Pinpoint the cell where the given text exists, returning its (X, Y) midpoint coordinate. 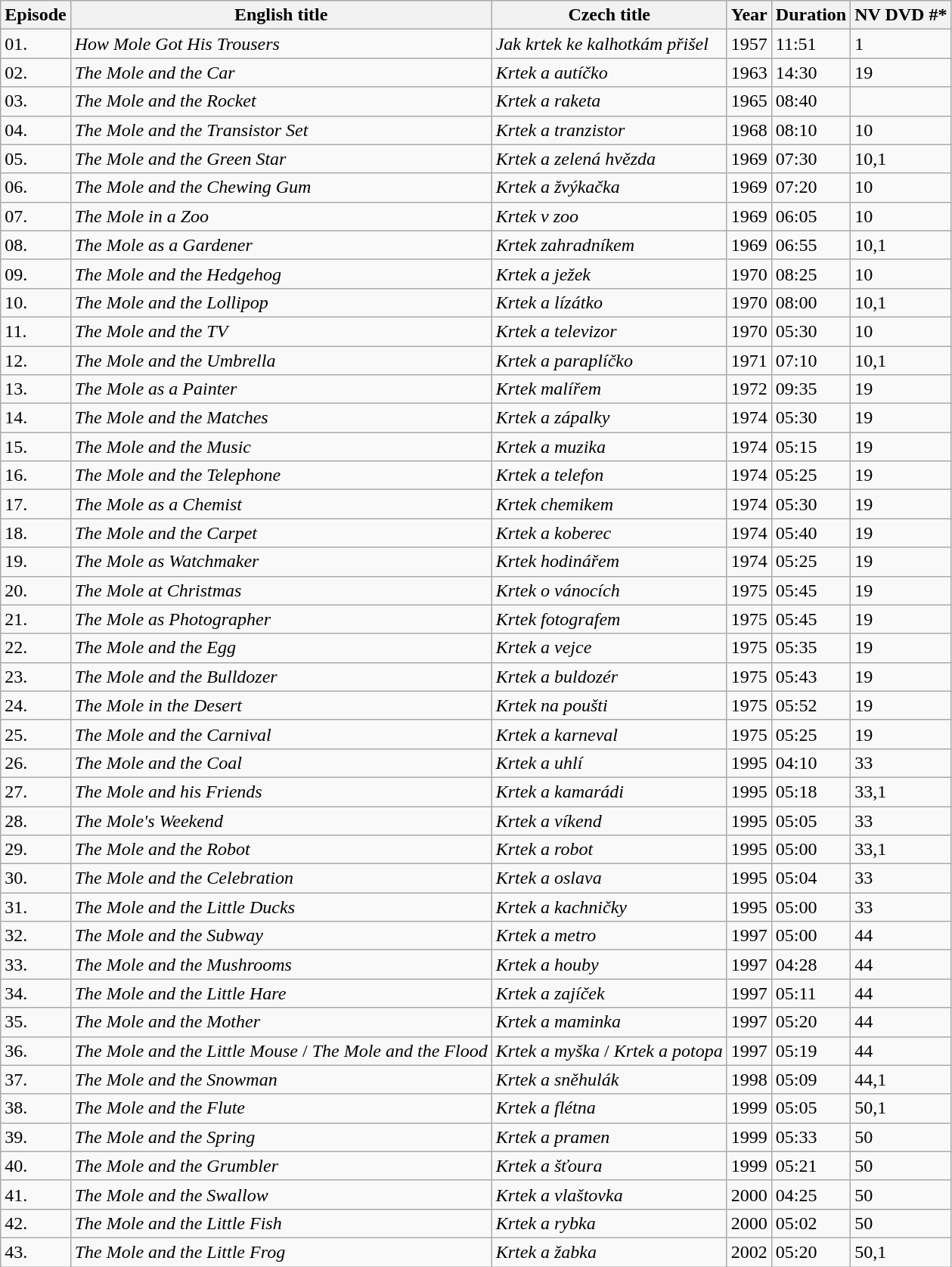
Krtek a autíčko (609, 73)
05:11 (811, 993)
16. (36, 476)
13. (36, 389)
Krtek a ježek (609, 274)
28. (36, 820)
The Mole and the Lollipop (281, 302)
38. (36, 1108)
The Mole at Christmas (281, 590)
Krtek a buldozér (609, 677)
Krtek a televizor (609, 331)
05:15 (811, 447)
Episode (36, 15)
Krtek a vlaštovka (609, 1194)
05:09 (811, 1080)
1957 (749, 44)
Czech title (609, 15)
The Mole and the Egg (281, 648)
Krtek a víkend (609, 820)
Krtek a houby (609, 965)
Krtek na poušti (609, 705)
The Mole and the Transistor Set (281, 130)
36. (36, 1051)
Krtek o vánocích (609, 590)
04. (36, 130)
The Mole in the Desert (281, 705)
35. (36, 1022)
22. (36, 648)
10. (36, 302)
The Mole and the Carnival (281, 734)
The Mole and his Friends (281, 791)
08:25 (811, 274)
The Mole and the Little Hare (281, 993)
The Mole as a Painter (281, 389)
The Mole and the Coal (281, 763)
The Mole and the Car (281, 73)
The Mole's Weekend (281, 820)
Krtek v zoo (609, 216)
09:35 (811, 389)
40. (36, 1166)
Krtek a paraplíčko (609, 361)
Krtek a muzika (609, 447)
Krtek a zajíček (609, 993)
Year (749, 15)
02. (36, 73)
39. (36, 1137)
33. (36, 965)
18. (36, 533)
The Mole and the Celebration (281, 878)
43. (36, 1252)
05. (36, 159)
1963 (749, 73)
The Mole and the Little Ducks (281, 907)
1968 (749, 130)
The Mole and the Snowman (281, 1080)
29. (36, 850)
The Mole and the Chewing Gum (281, 187)
Krtek a robot (609, 850)
NV DVD #* (901, 15)
05:02 (811, 1223)
25. (36, 734)
The Mole and the Little Mouse / The Mole and the Flood (281, 1051)
Krtek a sněhulák (609, 1080)
05:43 (811, 677)
Krtek a koberec (609, 533)
Krtek a telefon (609, 476)
34. (36, 993)
31. (36, 907)
The Mole and the Carpet (281, 533)
Krtek malířem (609, 389)
Krtek a pramen (609, 1137)
The Mole and the TV (281, 331)
06:05 (811, 216)
08:00 (811, 302)
07. (36, 216)
Krtek a flétna (609, 1108)
08:40 (811, 101)
The Mole and the Bulldozer (281, 677)
24. (36, 705)
1998 (749, 1080)
42. (36, 1223)
03. (36, 101)
Krtek a maminka (609, 1022)
07:30 (811, 159)
32. (36, 936)
1 (901, 44)
05:21 (811, 1166)
27. (36, 791)
The Mole and the Mother (281, 1022)
The Mole and the Flute (281, 1108)
The Mole and the Telephone (281, 476)
12. (36, 361)
The Mole and the Spring (281, 1137)
The Mole and the Robot (281, 850)
06. (36, 187)
37. (36, 1080)
26. (36, 763)
Krtek a žvýkačka (609, 187)
The Mole and the Matches (281, 418)
The Mole and the Little Frog (281, 1252)
05:35 (811, 648)
Krtek a karneval (609, 734)
Krtek a šťoura (609, 1166)
04:28 (811, 965)
08. (36, 245)
The Mole in a Zoo (281, 216)
The Mole and the Little Fish (281, 1223)
Krtek a rybka (609, 1223)
06:55 (811, 245)
The Mole and the Rocket (281, 101)
2002 (749, 1252)
Krtek chemikem (609, 504)
04:25 (811, 1194)
The Mole as a Gardener (281, 245)
Krtek a zápalky (609, 418)
05:18 (811, 791)
05:40 (811, 533)
08:10 (811, 130)
The Mole and the Mushrooms (281, 965)
Krtek a kamarádi (609, 791)
Krtek a kachničky (609, 907)
The Mole and the Grumbler (281, 1166)
Krtek a myška / Krtek a potopa (609, 1051)
14:30 (811, 73)
01. (36, 44)
Krtek zahradníkem (609, 245)
09. (36, 274)
Krtek a žabka (609, 1252)
The Mole and the Umbrella (281, 361)
The Mole as a Chemist (281, 504)
30. (36, 878)
11:51 (811, 44)
English title (281, 15)
04:10 (811, 763)
Krtek a uhlí (609, 763)
Krtek a raketa (609, 101)
20. (36, 590)
Krtek hodinářem (609, 562)
1972 (749, 389)
05:19 (811, 1051)
23. (36, 677)
05:33 (811, 1137)
05:04 (811, 878)
15. (36, 447)
Krtek a oslava (609, 878)
1965 (749, 101)
Krtek a vejce (609, 648)
Krtek a tranzistor (609, 130)
How Mole Got His Trousers (281, 44)
Krtek a lízátko (609, 302)
17. (36, 504)
21. (36, 619)
The Mole and the Subway (281, 936)
11. (36, 331)
Jak krtek ke kalhotkám přišel (609, 44)
41. (36, 1194)
44,1 (901, 1080)
The Mole as Photographer (281, 619)
05:52 (811, 705)
The Mole and the Green Star (281, 159)
Krtek a metro (609, 936)
The Mole and the Hedgehog (281, 274)
07:20 (811, 187)
14. (36, 418)
The Mole and the Music (281, 447)
Krtek fotografem (609, 619)
Duration (811, 15)
19. (36, 562)
The Mole and the Swallow (281, 1194)
1971 (749, 361)
07:10 (811, 361)
Krtek a zelená hvězda (609, 159)
The Mole as Watchmaker (281, 562)
